Detect which cell encompasses the target text, then output its [x, y] center coordinate. 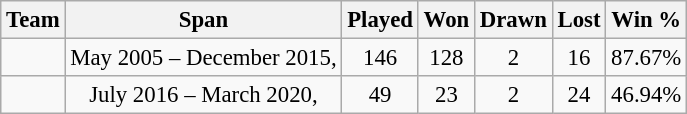
128 [446, 58]
46.94% [646, 95]
49 [380, 95]
23 [446, 95]
16 [579, 58]
May 2005 – December 2015, [204, 58]
Win % [646, 20]
Span [204, 20]
Played [380, 20]
146 [380, 58]
Team [33, 20]
Won [446, 20]
Drawn [513, 20]
87.67% [646, 58]
Lost [579, 20]
July 2016 – March 2020, [204, 95]
24 [579, 95]
